Detect which cell encompasses the target text, then output its [x, y] center coordinate. 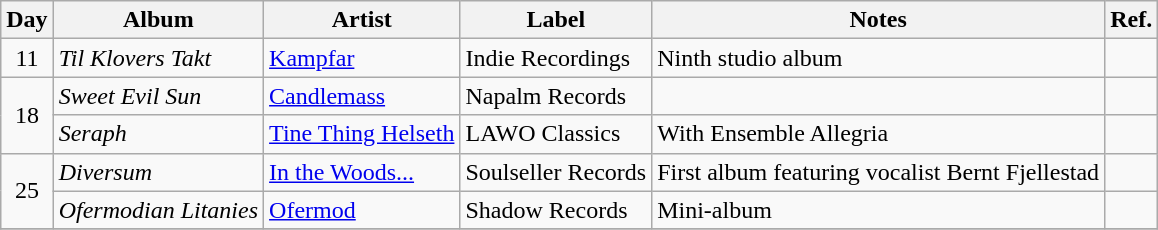
Notes [878, 20]
25 [27, 191]
Ninth studio album [878, 58]
Artist [362, 20]
Kampfar [362, 58]
First album featuring vocalist Bernt Fjellestad [878, 172]
Candlemass [362, 96]
Sweet Evil Sun [158, 96]
Label [556, 20]
11 [27, 58]
Mini-album [878, 210]
In the Woods... [362, 172]
Til Klovers Takt [158, 58]
Diversum [158, 172]
Album [158, 20]
Shadow Records [556, 210]
Seraph [158, 134]
With Ensemble Allegria [878, 134]
Ofermodian Litanies [158, 210]
Tine Thing Helseth [362, 134]
Ofermod [362, 210]
LAWO Classics [556, 134]
Indie Recordings [556, 58]
Day [27, 20]
18 [27, 115]
Napalm Records [556, 96]
Soulseller Records [556, 172]
Ref. [1132, 20]
